Provide the (x, y) coordinate of the cell's center where the given text is located.  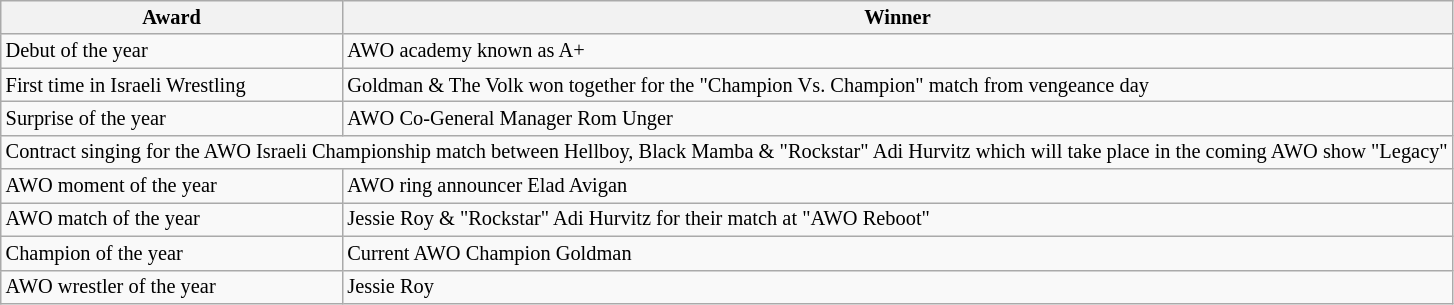
AWO wrestler of the year (172, 287)
Winner (897, 17)
AWO ring announcer Elad Avigan (897, 186)
AWO academy known as A+ (897, 51)
AWO moment of the year (172, 186)
Debut of the year (172, 51)
Jessie Roy (897, 287)
AWO Co-General Manager Rom Unger (897, 118)
Champion of the year (172, 253)
AWO match of the year (172, 219)
Surprise of the year (172, 118)
Current AWO Champion Goldman (897, 253)
Goldman & The Volk won together for the "Champion Vs. Champion" match from vengeance day (897, 85)
First time in Israeli Wrestling (172, 85)
Jessie Roy & "Rockstar" Adi Hurvitz for their match at "AWO Reboot" (897, 219)
Award (172, 17)
